Output the [X, Y] coordinate of the center of the cell containing the given text.  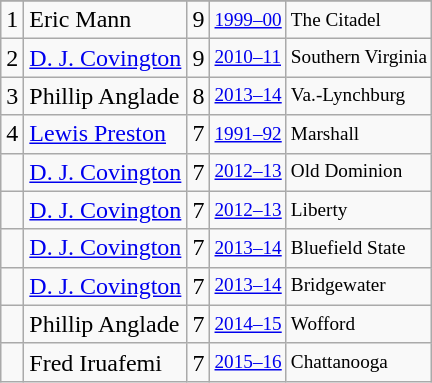
2 [12, 58]
Fred Iruafemi [106, 362]
The Citadel [358, 20]
Southern Virginia [358, 58]
1 [12, 20]
Liberty [358, 210]
Chattanooga [358, 362]
3 [12, 96]
2014–15 [248, 324]
Wofford [358, 324]
Marshall [358, 134]
Lewis Preston [106, 134]
Old Dominion [358, 172]
Va.-Lynchburg [358, 96]
Eric Mann [106, 20]
8 [198, 96]
2010–11 [248, 58]
1991–92 [248, 134]
1999–00 [248, 20]
Bluefield State [358, 248]
Bridgewater [358, 286]
4 [12, 134]
2015–16 [248, 362]
